For the text-containing cell, return its midpoint in (X, Y) coordinate format. 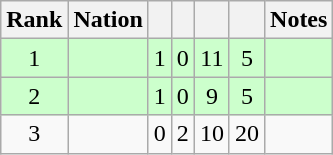
Notes (299, 20)
Nation (108, 20)
3 (34, 134)
11 (212, 58)
9 (212, 96)
20 (246, 134)
10 (212, 134)
Rank (34, 20)
